Locate the cell with the specified text and output its [x, y] center coordinate. 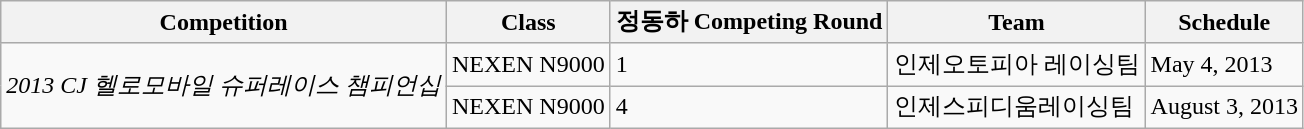
Competition [224, 22]
Class [528, 22]
Schedule [1224, 22]
4 [749, 108]
Team [1016, 22]
1 [749, 64]
인제오토피아 레이싱팀 [1016, 64]
정동하 Competing Round [749, 22]
2013 CJ 헬로모바일 슈퍼레이스 챔피언십 [224, 86]
August 3, 2013 [1224, 108]
인제스피디움레이싱팀 [1016, 108]
May 4, 2013 [1224, 64]
